Find where the given text appears and provide that cell's center as [x, y] coordinate. 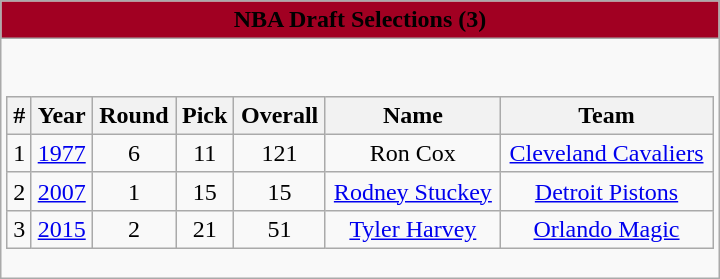
Rodney Stuckey [412, 191]
51 [280, 229]
Tyler Harvey [412, 229]
Name [412, 115]
# [19, 115]
3 [19, 229]
Pick [205, 115]
1977 [62, 153]
Year [62, 115]
11 [205, 153]
Ron Cox [412, 153]
Round [134, 115]
Orlando Magic [606, 229]
Detroit Pistons [606, 191]
NBA Draft Selections (3) [360, 20]
6 [134, 153]
2007 [62, 191]
Overall [280, 115]
Team [606, 115]
Cleveland Cavaliers [606, 153]
21 [205, 229]
121 [280, 153]
2015 [62, 229]
